Provide the [X, Y] coordinate of the cell's center where the given text is located.  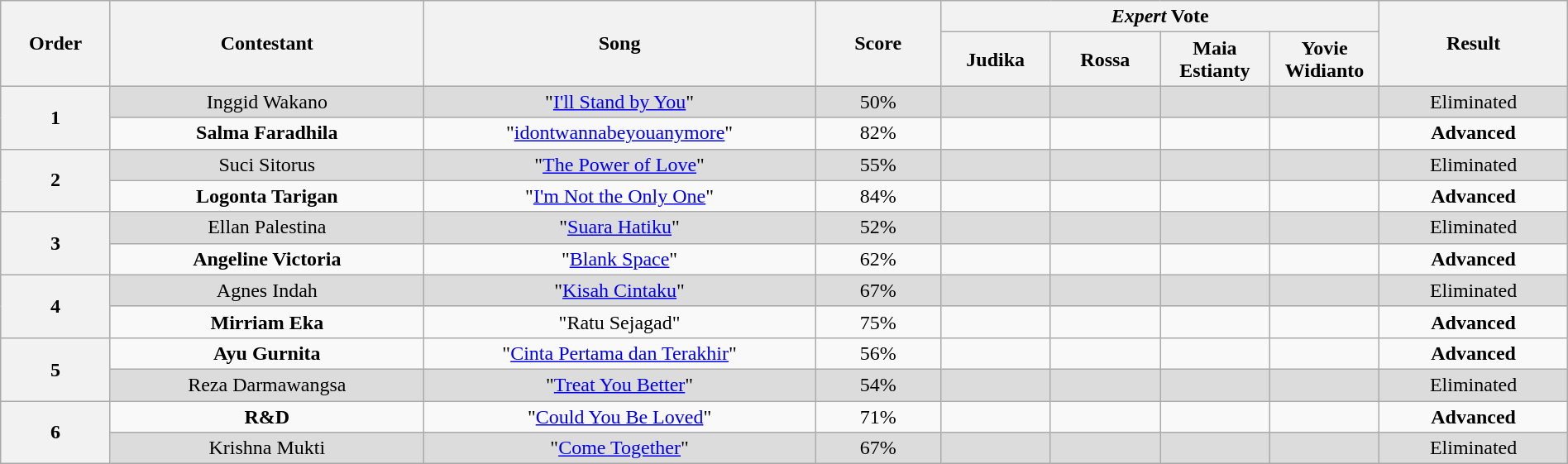
1 [56, 117]
"The Power of Love" [619, 165]
"I'm Not the Only One" [619, 196]
Score [878, 43]
Maia Estianty [1216, 60]
"Suara Hatiku" [619, 227]
3 [56, 243]
Yovie Widianto [1325, 60]
71% [878, 416]
Suci Sitorus [266, 165]
82% [878, 133]
Agnes Indah [266, 290]
"Could You Be Loved" [619, 416]
75% [878, 322]
Ayu Gurnita [266, 353]
"Treat You Better" [619, 385]
Angeline Victoria [266, 259]
"Cinta Pertama dan Terakhir" [619, 353]
55% [878, 165]
Logonta Tarigan [266, 196]
2 [56, 180]
"Come Together" [619, 448]
"Ratu Sejagad" [619, 322]
Contestant [266, 43]
R&D [266, 416]
Salma Faradhila [266, 133]
62% [878, 259]
"Blank Space" [619, 259]
"idontwannabeyouanymore" [619, 133]
Judika [996, 60]
Result [1474, 43]
Order [56, 43]
"Kisah Cintaku" [619, 290]
50% [878, 102]
54% [878, 385]
"I'll Stand by You" [619, 102]
Expert Vote [1159, 17]
Reza Darmawangsa [266, 385]
Inggid Wakano [266, 102]
52% [878, 227]
Krishna Mukti [266, 448]
6 [56, 432]
Rossa [1105, 60]
Mirriam Eka [266, 322]
56% [878, 353]
5 [56, 369]
84% [878, 196]
Ellan Palestina [266, 227]
Song [619, 43]
4 [56, 306]
